Find where the given text appears and provide that cell's center as [x, y] coordinate. 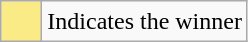
Indicates the winner [145, 22]
